Return the [x, y] coordinate for the center point of the cell that contains the specified text.  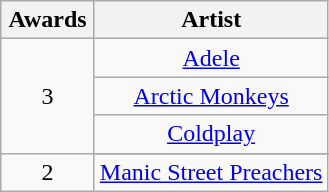
Coldplay [211, 134]
2 [48, 172]
Awards [48, 20]
Artist [211, 20]
Manic Street Preachers [211, 172]
3 [48, 96]
Arctic Monkeys [211, 96]
Adele [211, 58]
